Determine the [X, Y] coordinate at the center of the cell enclosing the given text.  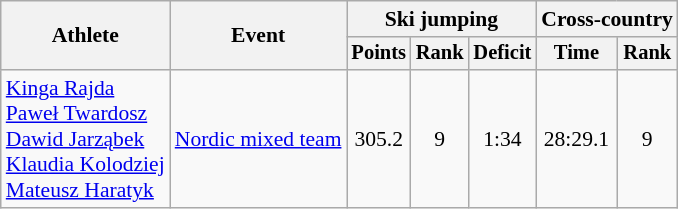
Athlete [86, 36]
Event [258, 36]
Nordic mixed team [258, 139]
Ski jumping [441, 19]
Cross-country [607, 19]
Time [576, 54]
28:29.1 [576, 139]
305.2 [378, 139]
Deficit [502, 54]
1:34 [502, 139]
Points [378, 54]
Kinga RajdaPaweł TwardoszDawid JarząbekKlaudia KolodziejMateusz Haratyk [86, 139]
